Locate the cell with the specified text and output its (X, Y) center coordinate. 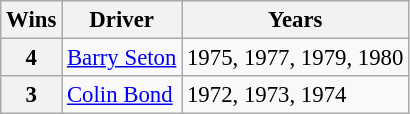
Barry Seton (122, 58)
3 (32, 95)
Colin Bond (122, 95)
Driver (122, 20)
1972, 1973, 1974 (296, 95)
Years (296, 20)
4 (32, 58)
1975, 1977, 1979, 1980 (296, 58)
Wins (32, 20)
